Search for the cell housing the specified text and yield its (X, Y) center coordinate. 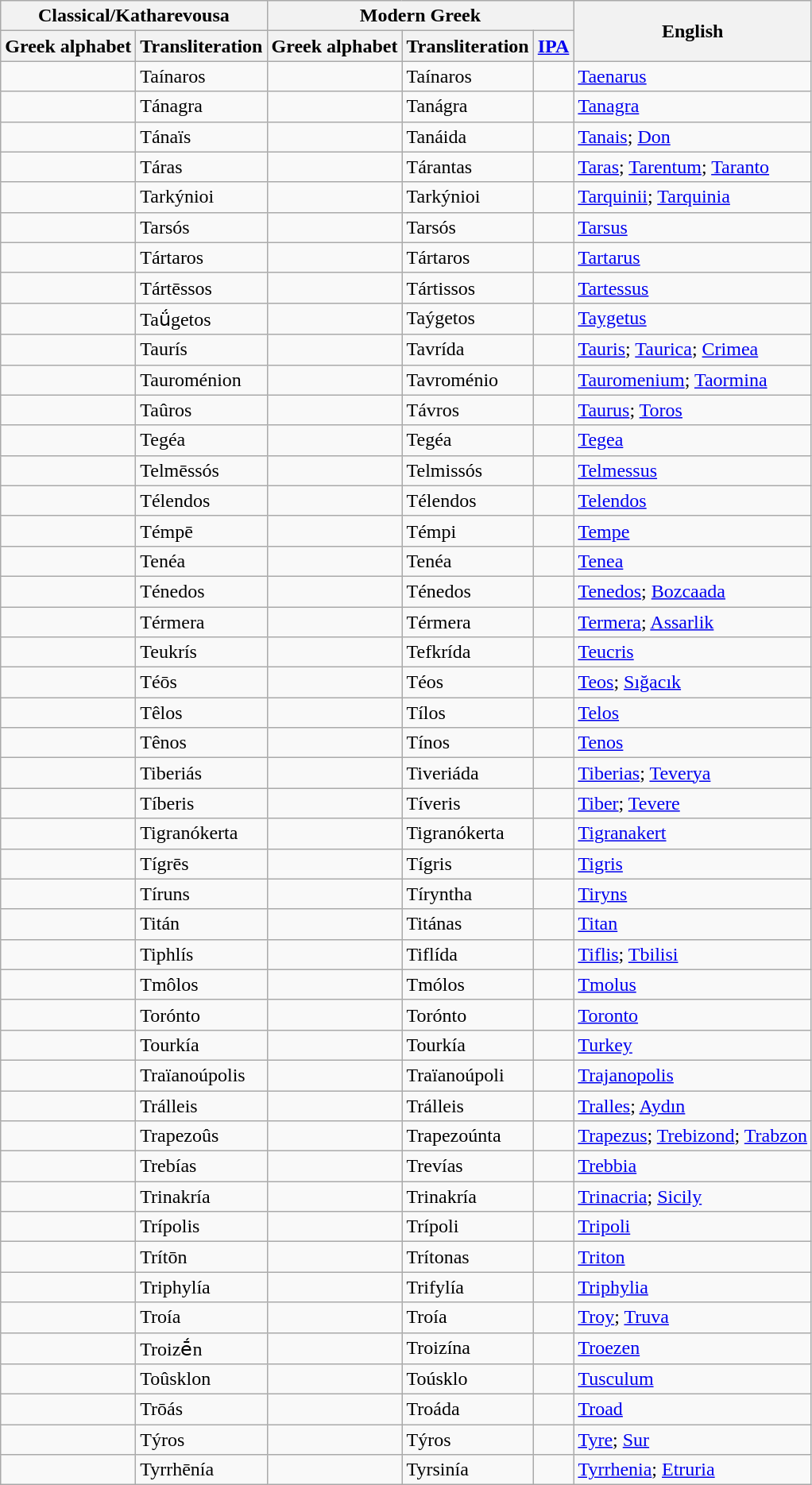
Troizḗn (202, 1348)
Tiveriáda (467, 773)
Modern Greek (420, 16)
Tartessus (693, 288)
Troezen (693, 1348)
Classical/Katharevousa (133, 16)
Tempe (693, 531)
Tárantas (467, 167)
Trebbia (693, 1166)
Tusculum (693, 1379)
Teukrís (202, 652)
Tralles; Aydın (693, 1105)
Tiberiás (202, 773)
Tavroménio (467, 380)
Tíruns (202, 894)
IPA (553, 46)
Tigranakert (693, 833)
Táras (202, 167)
Trapezus; Trebizond; Trabzon (693, 1136)
Taûros (202, 410)
Trajanopolis (693, 1075)
Témpē (202, 531)
Tavrída (467, 350)
Tanáida (467, 137)
Titánas (467, 924)
English (693, 31)
Trípoli (467, 1227)
Tíveris (467, 803)
Traïanoúpoli (467, 1075)
Taras; Tarentum; Taranto (693, 167)
Telos (693, 713)
Témpi (467, 531)
Tanágra (467, 106)
Taǘgetos (202, 319)
Teucris (693, 652)
Tauroménion (202, 380)
Taýgetos (467, 319)
Tanais; Don (693, 137)
Taygetus (693, 319)
Trevías (467, 1166)
Tánagra (202, 106)
Tartarus (693, 257)
Tenea (693, 561)
Telendos (693, 501)
Trōás (202, 1410)
Tíryntha (467, 894)
Tyre; Sur (693, 1440)
Trinacria; Sicily (693, 1197)
Tigris (693, 864)
Téos (467, 683)
Triphylia (693, 1287)
Toûsklon (202, 1379)
Tiber; Tevere (693, 803)
Tmolus (693, 984)
Trapezoûs (202, 1136)
Titán (202, 924)
Turkey (693, 1045)
Termera; Assarlik (693, 622)
Tígrēs (202, 864)
Taenarus (693, 76)
Tártēssos (202, 288)
Taurís (202, 350)
Tiflis; Tbilisi (693, 954)
Tenos (693, 743)
Tiryns (693, 894)
Titan (693, 924)
Tiflída (467, 954)
Troáda (467, 1410)
Toronto (693, 1015)
Tefkrída (467, 652)
Triphylía (202, 1287)
Traïanoúpolis (202, 1075)
Tígris (467, 864)
Tarquinii; Tarquinia (693, 197)
Tmólos (467, 984)
Tmôlos (202, 984)
Trebías (202, 1166)
Trítonas (467, 1257)
Tegea (693, 440)
Trapezoúnta (467, 1136)
Trifylía (467, 1287)
Teos; Sığacık (693, 683)
Tílos (467, 713)
Taurus; Toros (693, 410)
Tripoli (693, 1227)
Tínos (467, 743)
Tênos (202, 743)
Triton (693, 1257)
Tenedos; Bozcaada (693, 591)
Tarsus (693, 227)
Távros (467, 410)
Tyrsinía (467, 1470)
Troy; Truva (693, 1317)
Telmissós (467, 470)
Telmēssós (202, 470)
Tártissos (467, 288)
Troizína (467, 1348)
Troad (693, 1410)
Tiphlís (202, 954)
Tyrrhenia; Etruria (693, 1470)
Tánaïs (202, 137)
Trítōn (202, 1257)
Téōs (202, 683)
Tiberias; Teverya (693, 773)
Tyrrhēnía (202, 1470)
Tanagra (693, 106)
Tauris; Taurica; Crimea (693, 350)
Tíberis (202, 803)
Têlos (202, 713)
Toúsklo (467, 1379)
Telmessus (693, 470)
Trípolis (202, 1227)
Tauromenium; Taormina (693, 380)
